Capture the cell that displays the provided text and extract its (X, Y) central coordinate. 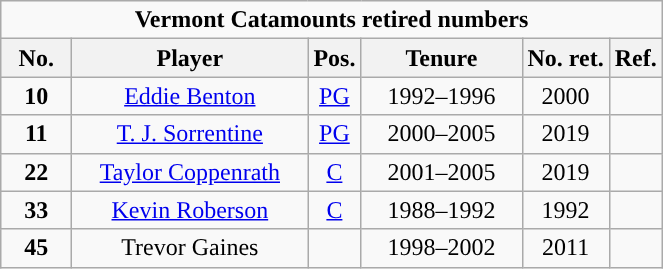
11 (36, 134)
22 (36, 172)
Tenure (442, 58)
Trevor Gaines (190, 248)
2000 (566, 96)
33 (36, 210)
1988–1992 (442, 210)
Taylor Coppenrath (190, 172)
Kevin Roberson (190, 210)
1992–1996 (442, 96)
2001–2005 (442, 172)
No. (36, 58)
No. ret. (566, 58)
1992 (566, 210)
Pos. (334, 58)
1998–2002 (442, 248)
10 (36, 96)
Ref. (636, 58)
2011 (566, 248)
Vermont Catamounts retired numbers (332, 20)
2000–2005 (442, 134)
Eddie Benton (190, 96)
Player (190, 58)
45 (36, 248)
T. J. Sorrentine (190, 134)
